Identify which cell holds the provided text, then report its (x, y) central coordinate. 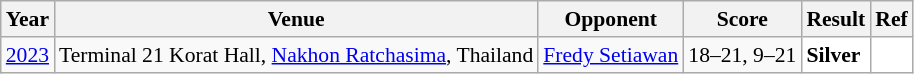
Ref (891, 19)
Result (836, 19)
Opponent (610, 19)
18–21, 9–21 (742, 55)
Fredy Setiawan (610, 55)
Venue (296, 19)
Score (742, 19)
Silver (836, 55)
Terminal 21 Korat Hall, Nakhon Ratchasima, Thailand (296, 55)
2023 (28, 55)
Year (28, 19)
